From the cell containing the given text, extract its center point as [X, Y] coordinate. 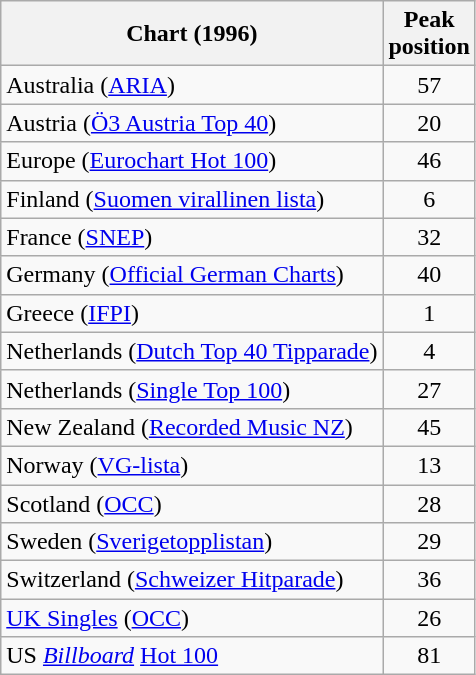
1 [429, 313]
Peakposition [429, 34]
Europe (Eurochart Hot 100) [192, 161]
26 [429, 618]
57 [429, 85]
32 [429, 237]
36 [429, 580]
27 [429, 389]
20 [429, 123]
Scotland (OCC) [192, 503]
Chart (1996) [192, 34]
Netherlands (Single Top 100) [192, 389]
29 [429, 542]
New Zealand (Recorded Music NZ) [192, 427]
4 [429, 351]
28 [429, 503]
Australia (ARIA) [192, 85]
UK Singles (OCC) [192, 618]
81 [429, 656]
Austria (Ö3 Austria Top 40) [192, 123]
US Billboard Hot 100 [192, 656]
6 [429, 199]
Sweden (Sverigetopplistan) [192, 542]
Netherlands (Dutch Top 40 Tipparade) [192, 351]
Germany (Official German Charts) [192, 275]
13 [429, 465]
Greece (IFPI) [192, 313]
45 [429, 427]
Switzerland (Schweizer Hitparade) [192, 580]
France (SNEP) [192, 237]
46 [429, 161]
Finland (Suomen virallinen lista) [192, 199]
Norway (VG-lista) [192, 465]
40 [429, 275]
